Output the (x, y) coordinate of the center of the cell containing the given text.  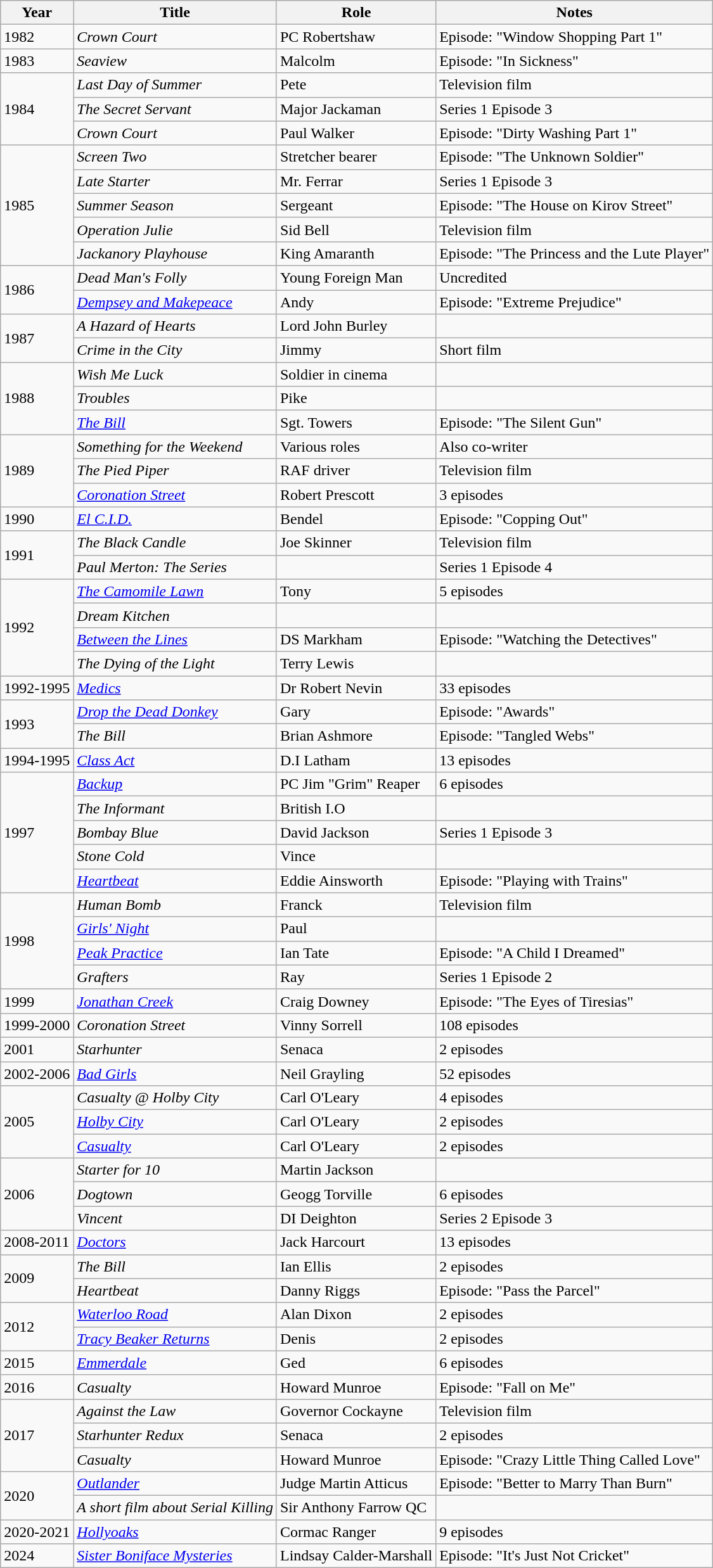
King Amaranth (356, 253)
Ged (356, 1363)
Brian Ashmore (356, 736)
1989 (37, 471)
1997 (37, 832)
Paul Merton: The Series (175, 567)
1987 (37, 338)
1983 (37, 61)
Vince (356, 857)
Outlander (175, 1484)
Sergeant (356, 205)
DI Deighton (356, 1218)
Human Bomb (175, 905)
Troubles (175, 398)
Starhunter Redux (175, 1435)
Girls' Night (175, 929)
Tracy Beaker Returns (175, 1339)
Eddie Ainsworth (356, 881)
The Dying of the Light (175, 663)
Holby City (175, 1122)
David Jackson (356, 832)
Episode: "In Sickness" (574, 61)
Ray (356, 977)
Notes (574, 13)
2006 (37, 1194)
Martin Jackson (356, 1170)
DS Markham (356, 639)
Short film (574, 350)
Dempsey and Makepeace (175, 302)
Episode: "The House on Kirov Street" (574, 205)
Vincent (175, 1218)
Dogtown (175, 1194)
Lindsay Calder-Marshall (356, 1556)
Malcolm (356, 61)
Stretcher bearer (356, 157)
3 episodes (574, 495)
1982 (37, 37)
Pete (356, 85)
Jackanory Playhouse (175, 253)
Andy (356, 302)
The Secret Servant (175, 109)
1999 (37, 1001)
1992-1995 (37, 687)
1993 (37, 724)
The Camomile Lawn (175, 591)
Episode: "Fall on Me" (574, 1387)
Summer Season (175, 205)
52 episodes (574, 1074)
Starter for 10 (175, 1170)
Bombay Blue (175, 832)
5 episodes (574, 591)
Denis (356, 1339)
Peak Practice (175, 953)
Craig Downey (356, 1001)
Stone Cold (175, 857)
Hollyoaks (175, 1532)
Episode: "The Unknown Soldier" (574, 157)
Young Foreign Man (356, 277)
A short film about Serial Killing (175, 1508)
Sir Anthony Farrow QC (356, 1508)
Sister Boniface Mysteries (175, 1556)
2001 (37, 1049)
Year (37, 13)
RAF driver (356, 471)
Grafters (175, 977)
Franck (356, 905)
PC Robertshaw (356, 37)
Lord John Burley (356, 326)
Episode: "Crazy Little Thing Called Love" (574, 1459)
Episode: "The Silent Gun" (574, 423)
1994-1995 (37, 760)
2016 (37, 1387)
2008-2011 (37, 1242)
Doctors (175, 1242)
1985 (37, 205)
Mr. Ferrar (356, 181)
Terry Lewis (356, 663)
Starhunter (175, 1049)
Class Act (175, 760)
El C.I.D. (175, 519)
Neil Grayling (356, 1074)
Also co-writer (574, 447)
9 episodes (574, 1532)
33 episodes (574, 687)
Episode: "Extreme Prejudice" (574, 302)
2020-2021 (37, 1532)
Emmerdale (175, 1363)
4 episodes (574, 1098)
Episode: "Pass the Parcel" (574, 1291)
Episode: "The Eyes of Tiresias" (574, 1001)
Episode: "Playing with Trains" (574, 881)
PC Jim "Grim" Reaper (356, 784)
Role (356, 13)
Alan Dixon (356, 1315)
1984 (37, 109)
Dream Kitchen (175, 615)
Seaview (175, 61)
Drop the Dead Donkey (175, 712)
Crime in the City (175, 350)
Something for the Weekend (175, 447)
Episode: "Copping Out" (574, 519)
2017 (37, 1435)
1990 (37, 519)
1988 (37, 398)
Episode: "Awards" (574, 712)
Episode: "Tangled Webs" (574, 736)
Cormac Ranger (356, 1532)
Gary (356, 712)
Various roles (356, 447)
Judge Martin Atticus (356, 1484)
Pike (356, 398)
Episode: "It's Just Not Cricket" (574, 1556)
Robert Prescott (356, 495)
Jonathan Creek (175, 1001)
Danny Riggs (356, 1291)
Episode: "A Child I Dreamed" (574, 953)
British I.O (356, 808)
Series 1 Episode 2 (574, 977)
Ian Tate (356, 953)
2009 (37, 1278)
Between the Lines (175, 639)
Medics (175, 687)
2002-2006 (37, 1074)
1998 (37, 941)
1991 (37, 555)
Paul Walker (356, 133)
A Hazard of Hearts (175, 326)
The Pied Piper (175, 471)
Episode: "Better to Marry Than Burn" (574, 1484)
Episode: "Window Shopping Part 1" (574, 37)
Governor Cockayne (356, 1411)
The Informant (175, 808)
Ian Ellis (356, 1266)
Geogg Torville (356, 1194)
Last Day of Summer (175, 85)
Casualty @ Holby City (175, 1098)
Sgt. Towers (356, 423)
2020 (37, 1496)
Screen Two (175, 157)
Late Starter (175, 181)
2024 (37, 1556)
2005 (37, 1122)
Major Jackaman (356, 109)
Uncredited (574, 277)
Joe Skinner (356, 543)
Wish Me Luck (175, 374)
Dead Man's Folly (175, 277)
Vinny Sorrell (356, 1025)
108 episodes (574, 1025)
1986 (37, 290)
Jack Harcourt (356, 1242)
The Black Candle (175, 543)
Series 2 Episode 3 (574, 1218)
Bendel (356, 519)
Tony (356, 591)
Sid Bell (356, 229)
Jimmy (356, 350)
Paul (356, 929)
2015 (37, 1363)
Series 1 Episode 4 (574, 567)
Episode: "The Princess and the Lute Player" (574, 253)
Dr Robert Nevin (356, 687)
Against the Law (175, 1411)
Episode: "Dirty Washing Part 1" (574, 133)
D.I Latham (356, 760)
Title (175, 13)
Operation Julie (175, 229)
2012 (37, 1327)
1992 (37, 627)
Backup (175, 784)
Bad Girls (175, 1074)
Waterloo Road (175, 1315)
1999-2000 (37, 1025)
Episode: "Watching the Detectives" (574, 639)
Soldier in cinema (356, 374)
